Capture the cell that displays the provided text and extract its (x, y) central coordinate. 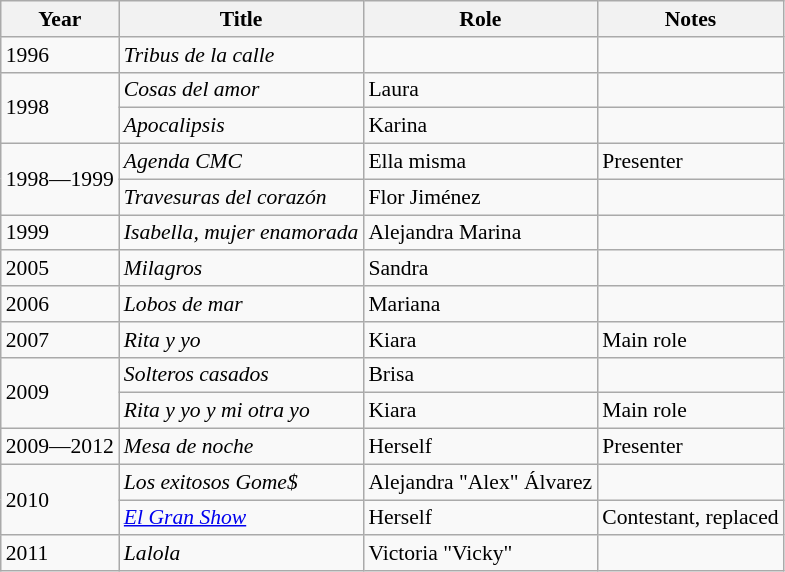
2009 (60, 392)
Lalola (242, 554)
El Gran Show (242, 518)
Ella misma (480, 162)
Alejandra "Alex" Álvarez (480, 482)
Flor Jiménez (480, 197)
Role (480, 19)
Apocalipsis (242, 126)
2005 (60, 269)
2006 (60, 304)
Mariana (480, 304)
2010 (60, 500)
Isabella, mujer enamorada (242, 233)
2009—2012 (60, 447)
Contestant, replaced (690, 518)
Karina (480, 126)
Laura (480, 90)
Tribus de la calle (242, 55)
1998 (60, 108)
Milagros (242, 269)
Los exitosos Gome$ (242, 482)
1999 (60, 233)
Sandra (480, 269)
Alejandra Marina (480, 233)
Brisa (480, 375)
Notes (690, 19)
Rita y yo (242, 340)
2007 (60, 340)
1996 (60, 55)
Travesuras del corazón (242, 197)
Victoria "Vicky" (480, 554)
Year (60, 19)
1998—1999 (60, 180)
Mesa de noche (242, 447)
Title (242, 19)
2011 (60, 554)
Lobos de mar (242, 304)
Solteros casados (242, 375)
Cosas del amor (242, 90)
Agenda CMC (242, 162)
Rita y yo y mi otra yo (242, 411)
